Identify which cell holds the provided text, then report its [x, y] central coordinate. 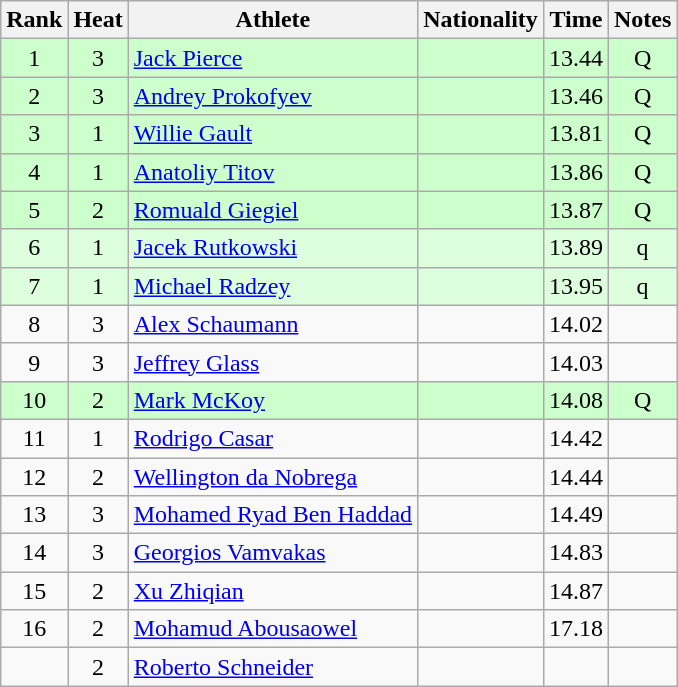
14.87 [576, 591]
7 [34, 286]
Andrey Prokofyev [272, 96]
Xu Zhiqian [272, 591]
Rodrigo Casar [272, 438]
13.44 [576, 58]
8 [34, 324]
Roberto Schneider [272, 667]
13 [34, 515]
14.49 [576, 515]
13.46 [576, 96]
12 [34, 477]
14.42 [576, 438]
14.03 [576, 362]
13.86 [576, 172]
13.81 [576, 134]
Rank [34, 20]
14 [34, 553]
15 [34, 591]
13.95 [576, 286]
6 [34, 248]
Jeffrey Glass [272, 362]
Athlete [272, 20]
14.08 [576, 400]
16 [34, 629]
17.18 [576, 629]
Georgios Vamvakas [272, 553]
4 [34, 172]
14.02 [576, 324]
5 [34, 210]
Mark McKoy [272, 400]
Anatoliy Titov [272, 172]
11 [34, 438]
Jacek Rutkowski [272, 248]
Heat [98, 20]
Alex Schaumann [272, 324]
14.83 [576, 553]
Nationality [481, 20]
Notes [642, 20]
14.44 [576, 477]
13.87 [576, 210]
Mohamud Abousaowel [272, 629]
Romuald Giegiel [272, 210]
13.89 [576, 248]
9 [34, 362]
Jack Pierce [272, 58]
Mohamed Ryad Ben Haddad [272, 515]
Time [576, 20]
Willie Gault [272, 134]
10 [34, 400]
Wellington da Nobrega [272, 477]
Michael Radzey [272, 286]
